Locate the cell with the specified text and output its (x, y) center coordinate. 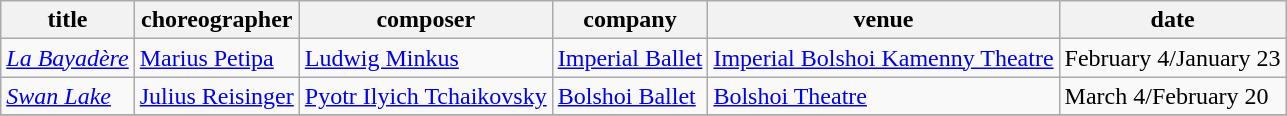
Julius Reisinger (216, 96)
Pyotr Ilyich Tchaikovsky (426, 96)
Imperial Bolshoi Kamenny Theatre (884, 58)
March 4/February 20 (1172, 96)
Swan Lake (68, 96)
Imperial Ballet (630, 58)
Marius Petipa (216, 58)
Bolshoi Ballet (630, 96)
La Bayadère (68, 58)
venue (884, 20)
date (1172, 20)
Bolshoi Theatre (884, 96)
choreographer (216, 20)
company (630, 20)
February 4/January 23 (1172, 58)
composer (426, 20)
Ludwig Minkus (426, 58)
title (68, 20)
